Identify which cell holds the provided text, then report its [X, Y] central coordinate. 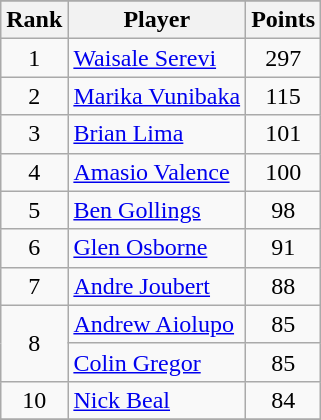
10 [34, 400]
Waisale Serevi [157, 58]
Points [284, 20]
8 [34, 343]
Ben Gollings [157, 210]
Colin Gregor [157, 362]
84 [284, 400]
Marika Vunibaka [157, 96]
4 [34, 172]
Player [157, 20]
Amasio Valence [157, 172]
297 [284, 58]
Glen Osborne [157, 248]
7 [34, 286]
115 [284, 96]
88 [284, 286]
101 [284, 134]
100 [284, 172]
98 [284, 210]
Nick Beal [157, 400]
1 [34, 58]
Brian Lima [157, 134]
Rank [34, 20]
Andrew Aiolupo [157, 324]
3 [34, 134]
5 [34, 210]
Andre Joubert [157, 286]
6 [34, 248]
91 [284, 248]
2 [34, 96]
